Search for the cell housing the specified text and yield its [X, Y] center coordinate. 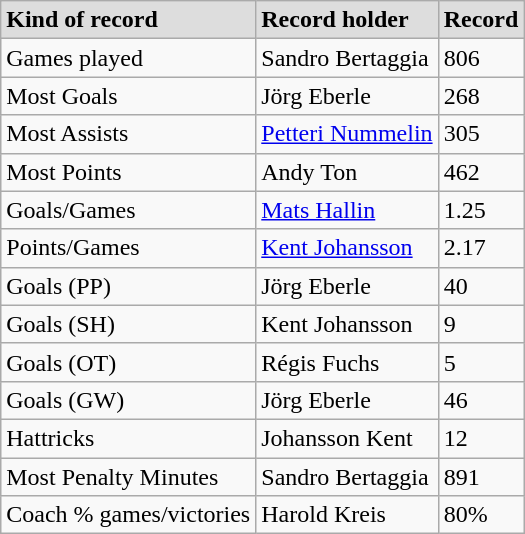
5 [481, 362]
305 [481, 134]
Most Penalty Minutes [128, 477]
46 [481, 400]
Harold Kreis [347, 515]
Record [481, 20]
40 [481, 286]
Goals (PP) [128, 286]
Mats Hallin [347, 210]
Petteri Nummelin [347, 134]
268 [481, 96]
806 [481, 58]
Goals (GW) [128, 400]
9 [481, 324]
Most Points [128, 172]
Goals/Games [128, 210]
Points/Games [128, 248]
12 [481, 438]
Goals (OT) [128, 362]
Games played [128, 58]
Most Goals [128, 96]
2.17 [481, 248]
Johansson Kent [347, 438]
Kind of record [128, 20]
Coach % games/victories [128, 515]
80% [481, 515]
Most Assists [128, 134]
Andy Ton [347, 172]
1.25 [481, 210]
Régis Fuchs [347, 362]
Goals (SH) [128, 324]
462 [481, 172]
Hattricks [128, 438]
Record holder [347, 20]
891 [481, 477]
